Capture the cell that displays the provided text and extract its (X, Y) central coordinate. 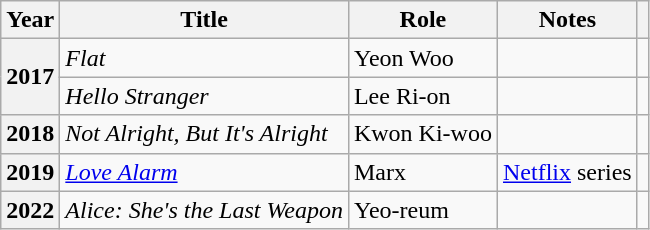
Flat (204, 58)
Hello Stranger (204, 96)
2019 (30, 172)
Love Alarm (204, 172)
Title (204, 20)
Role (422, 20)
Yeo-reum (422, 210)
Marx (422, 172)
Year (30, 20)
2022 (30, 210)
Not Alright, But It's Alright (204, 134)
Lee Ri-on (422, 96)
2017 (30, 77)
Kwon Ki-woo (422, 134)
Alice: She's the Last Weapon (204, 210)
Netflix series (567, 172)
Yeon Woo (422, 58)
2018 (30, 134)
Notes (567, 20)
